From the cell containing the given text, extract its center point as [X, Y] coordinate. 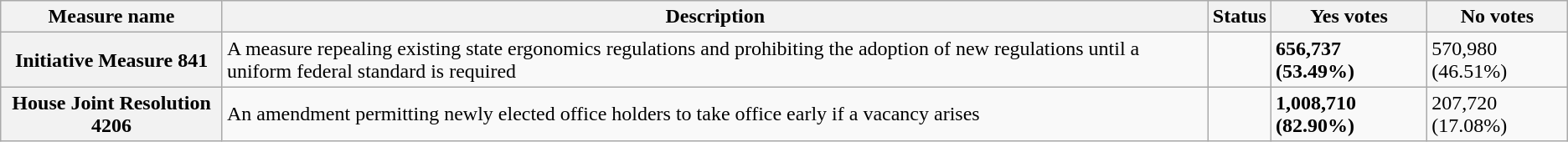
An amendment permitting newly elected office holders to take office early if a vacancy arises [715, 114]
656,737 (53.49%) [1349, 60]
Yes votes [1349, 17]
570,980 (46.51%) [1498, 60]
207,720 (17.08%) [1498, 114]
Initiative Measure 841 [112, 60]
1,008,710 (82.90%) [1349, 114]
House Joint Resolution 4206 [112, 114]
No votes [1498, 17]
Status [1240, 17]
Description [715, 17]
Measure name [112, 17]
